Provide the [x, y] coordinate of the cell's center where the given text is located.  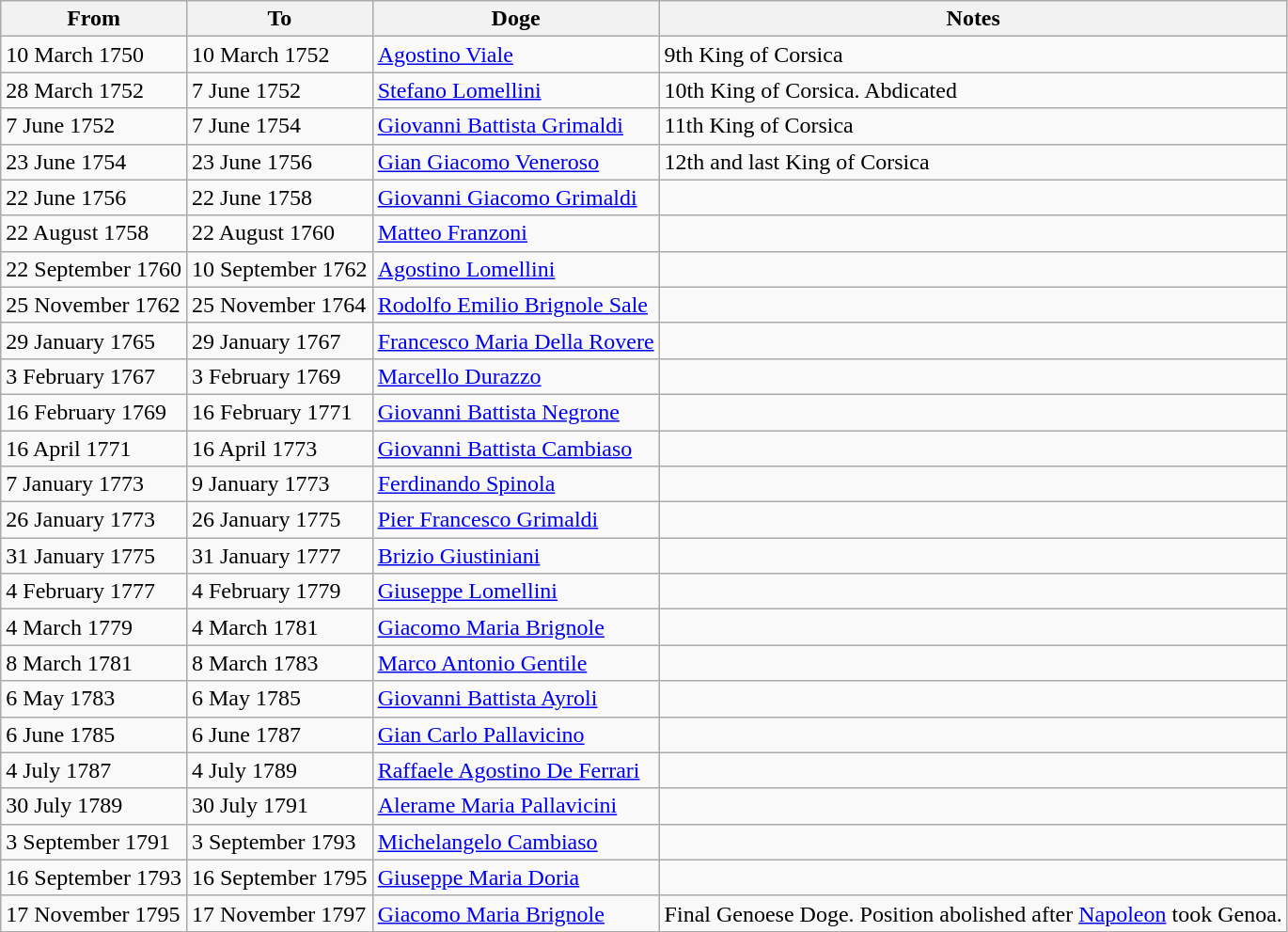
3 September 1793 [279, 842]
22 August 1758 [94, 233]
26 January 1773 [94, 520]
Michelangelo Cambiaso [515, 842]
Rodolfo Emilio Brignole Sale [515, 305]
22 June 1756 [94, 197]
4 July 1787 [94, 770]
6 May 1783 [94, 699]
16 February 1769 [94, 412]
Giuseppe Lomellini [515, 592]
25 November 1764 [279, 305]
16 February 1771 [279, 412]
29 January 1767 [279, 340]
16 April 1773 [279, 449]
30 July 1789 [94, 806]
3 February 1769 [279, 376]
8 March 1781 [94, 663]
16 April 1771 [94, 449]
16 September 1793 [94, 877]
10th King of Corsica. Abdicated [973, 90]
9 January 1773 [279, 484]
Gian Giacomo Veneroso [515, 162]
11th King of Corsica [973, 126]
Brizio Giustiniani [515, 556]
16 September 1795 [279, 877]
Francesco Maria Della Rovere [515, 340]
Giovanni Battista Grimaldi [515, 126]
4 March 1779 [94, 627]
25 November 1762 [94, 305]
30 July 1791 [279, 806]
7 June 1754 [279, 126]
12th and last King of Corsica [973, 162]
23 June 1756 [279, 162]
29 January 1765 [94, 340]
To [279, 19]
Doge [515, 19]
22 September 1760 [94, 269]
4 February 1777 [94, 592]
Stefano Lomellini [515, 90]
Raffaele Agostino De Ferrari [515, 770]
4 March 1781 [279, 627]
Alerame Maria Pallavicini [515, 806]
4 February 1779 [279, 592]
31 January 1777 [279, 556]
10 September 1762 [279, 269]
4 July 1789 [279, 770]
6 May 1785 [279, 699]
31 January 1775 [94, 556]
Marco Antonio Gentile [515, 663]
6 June 1785 [94, 735]
10 March 1752 [279, 55]
6 June 1787 [279, 735]
Giovanni Giacomo Grimaldi [515, 197]
Gian Carlo Pallavicino [515, 735]
Notes [973, 19]
Final Genoese Doge. Position abolished after Napoleon took Genoa. [973, 913]
26 January 1775 [279, 520]
28 March 1752 [94, 90]
Giovanni Battista Negrone [515, 412]
Agostino Lomellini [515, 269]
Giovanni Battista Cambiaso [515, 449]
8 March 1783 [279, 663]
3 September 1791 [94, 842]
10 March 1750 [94, 55]
Matteo Franzoni [515, 233]
23 June 1754 [94, 162]
3 February 1767 [94, 376]
17 November 1795 [94, 913]
9th King of Corsica [973, 55]
Giovanni Battista Ayroli [515, 699]
17 November 1797 [279, 913]
22 June 1758 [279, 197]
Giuseppe Maria Doria [515, 877]
7 January 1773 [94, 484]
Pier Francesco Grimaldi [515, 520]
Agostino Viale [515, 55]
Ferdinando Spinola [515, 484]
From [94, 19]
22 August 1760 [279, 233]
Marcello Durazzo [515, 376]
